Determine the (x, y) coordinate at the center of the cell enclosing the given text.  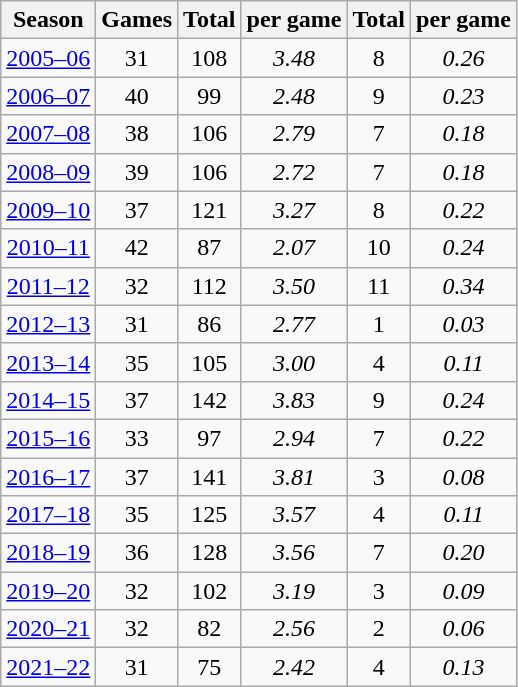
3.83 (294, 400)
142 (210, 400)
3.00 (294, 362)
3.48 (294, 58)
2016–17 (48, 477)
2021–22 (48, 667)
0.13 (464, 667)
2015–16 (48, 438)
0.20 (464, 553)
75 (210, 667)
2.72 (294, 172)
128 (210, 553)
0.08 (464, 477)
0.09 (464, 591)
0.23 (464, 96)
108 (210, 58)
141 (210, 477)
2008–09 (48, 172)
2012–13 (48, 324)
36 (137, 553)
2.42 (294, 667)
3.56 (294, 553)
2.79 (294, 134)
112 (210, 286)
86 (210, 324)
82 (210, 629)
11 (379, 286)
2 (379, 629)
125 (210, 515)
3.57 (294, 515)
2014–15 (48, 400)
105 (210, 362)
1 (379, 324)
2019–20 (48, 591)
2013–14 (48, 362)
99 (210, 96)
2020–21 (48, 629)
0.03 (464, 324)
87 (210, 248)
3.19 (294, 591)
40 (137, 96)
2007–08 (48, 134)
121 (210, 210)
3.50 (294, 286)
Games (137, 20)
2009–10 (48, 210)
2018–19 (48, 553)
97 (210, 438)
0.26 (464, 58)
2.77 (294, 324)
0.06 (464, 629)
Season (48, 20)
2.07 (294, 248)
2.94 (294, 438)
10 (379, 248)
39 (137, 172)
2017–18 (48, 515)
3.81 (294, 477)
2.48 (294, 96)
42 (137, 248)
2011–12 (48, 286)
3.27 (294, 210)
2006–07 (48, 96)
2005–06 (48, 58)
2.56 (294, 629)
2010–11 (48, 248)
33 (137, 438)
38 (137, 134)
102 (210, 591)
0.34 (464, 286)
